Identify which cell holds the provided text, then report its [x, y] central coordinate. 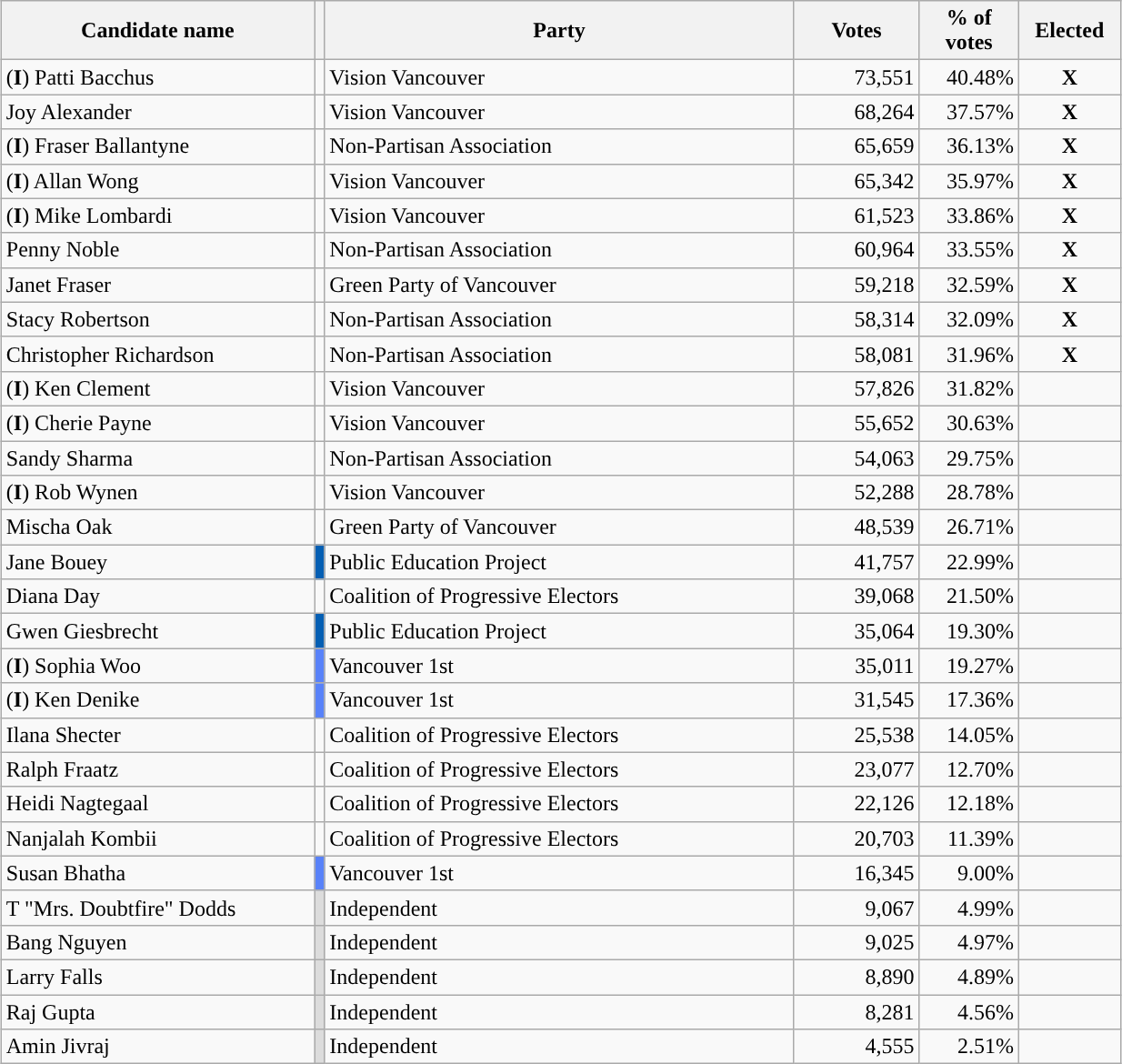
22.99% [969, 562]
% of votes [969, 31]
54,063 [857, 457]
16,345 [857, 873]
Ilana Shecter [157, 735]
4.56% [969, 1012]
(I) Allan Wong [157, 181]
68,264 [857, 112]
Stacy Robertson [157, 319]
Ralph Fraatz [157, 769]
4.97% [969, 942]
8,890 [857, 977]
25,538 [857, 735]
57,826 [857, 388]
4.99% [969, 908]
Candidate name [157, 31]
9,067 [857, 908]
9.00% [969, 873]
Gwen Giesbrecht [157, 631]
Heidi Nagtegaal [157, 804]
21.50% [969, 597]
58,314 [857, 319]
Larry Falls [157, 977]
(I) Sophia Woo [157, 666]
23,077 [857, 769]
T "Mrs. Doubtfire" Dodds [157, 908]
(I) Ken Clement [157, 388]
Penny Noble [157, 250]
31,545 [857, 700]
31.82% [969, 388]
32.09% [969, 319]
29.75% [969, 457]
65,659 [857, 146]
Raj Gupta [157, 1012]
14.05% [969, 735]
22,126 [857, 804]
41,757 [857, 562]
4,555 [857, 1047]
28.78% [969, 493]
26.71% [969, 527]
11.39% [969, 838]
40.48% [969, 77]
31.96% [969, 354]
65,342 [857, 181]
35,064 [857, 631]
35.97% [969, 181]
19.30% [969, 631]
48,539 [857, 527]
19.27% [969, 666]
(I) Mike Lombardi [157, 216]
(I) Ken Denike [157, 700]
33.55% [969, 250]
Joy Alexander [157, 112]
17.36% [969, 700]
55,652 [857, 423]
61,523 [857, 216]
20,703 [857, 838]
32.59% [969, 285]
Mischa Oak [157, 527]
Christopher Richardson [157, 354]
58,081 [857, 354]
(I) Cherie Payne [157, 423]
Votes [857, 31]
Jane Bouey [157, 562]
12.70% [969, 769]
33.86% [969, 216]
Nanjalah Kombii [157, 838]
73,551 [857, 77]
9,025 [857, 942]
36.13% [969, 146]
52,288 [857, 493]
(I) Patti Bacchus [157, 77]
Elected [1070, 31]
59,218 [857, 285]
60,964 [857, 250]
Bang Nguyen [157, 942]
12.18% [969, 804]
(I) Rob Wynen [157, 493]
37.57% [969, 112]
4.89% [969, 977]
8,281 [857, 1012]
Susan Bhatha [157, 873]
30.63% [969, 423]
Janet Fraser [157, 285]
(I) Fraser Ballantyne [157, 146]
35,011 [857, 666]
2.51% [969, 1047]
Diana Day [157, 597]
39,068 [857, 597]
Party [559, 31]
Amin Jivraj [157, 1047]
Sandy Sharma [157, 457]
